Extract the (X, Y) coordinate from the center of the cell holding the provided text.  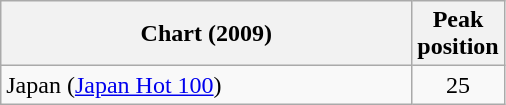
Chart (2009) (206, 34)
Peakposition (458, 34)
Japan (Japan Hot 100) (206, 85)
25 (458, 85)
